Provide the (X, Y) coordinate of the cell's center where the given text is located.  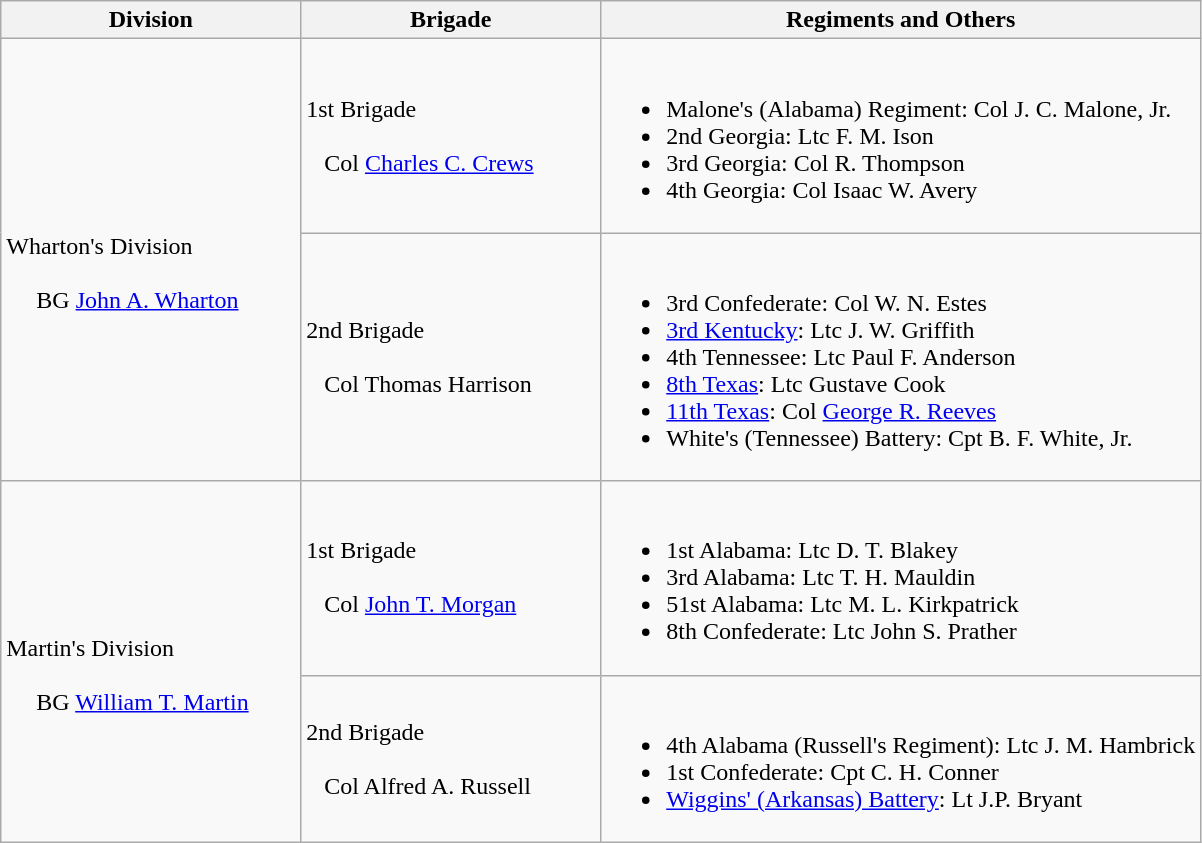
4th Alabama (Russell's Regiment): Ltc J. M. Hambrick1st Confederate: Cpt C. H. ConnerWiggins' (Arkansas) Battery: Lt J.P. Bryant (901, 758)
Brigade (451, 20)
1st Alabama: Ltc D. T. Blakey3rd Alabama: Ltc T. H. Mauldin51st Alabama: Ltc M. L. Kirkpatrick8th Confederate: Ltc John S. Prather (901, 578)
Martin's Division BG William T. Martin (151, 662)
2nd Brigade Col Thomas Harrison (451, 357)
Regiments and Others (901, 20)
Malone's (Alabama) Regiment: Col J. C. Malone, Jr.2nd Georgia: Ltc F. M. Ison3rd Georgia: Col R. Thompson4th Georgia: Col Isaac W. Avery (901, 136)
Division (151, 20)
Wharton's Division BG John A. Wharton (151, 260)
1st Brigade Col John T. Morgan (451, 578)
2nd Brigade Col Alfred A. Russell (451, 758)
1st Brigade Col Charles C. Crews (451, 136)
